Determine the [X, Y] coordinate at the center of the cell enclosing the given text.  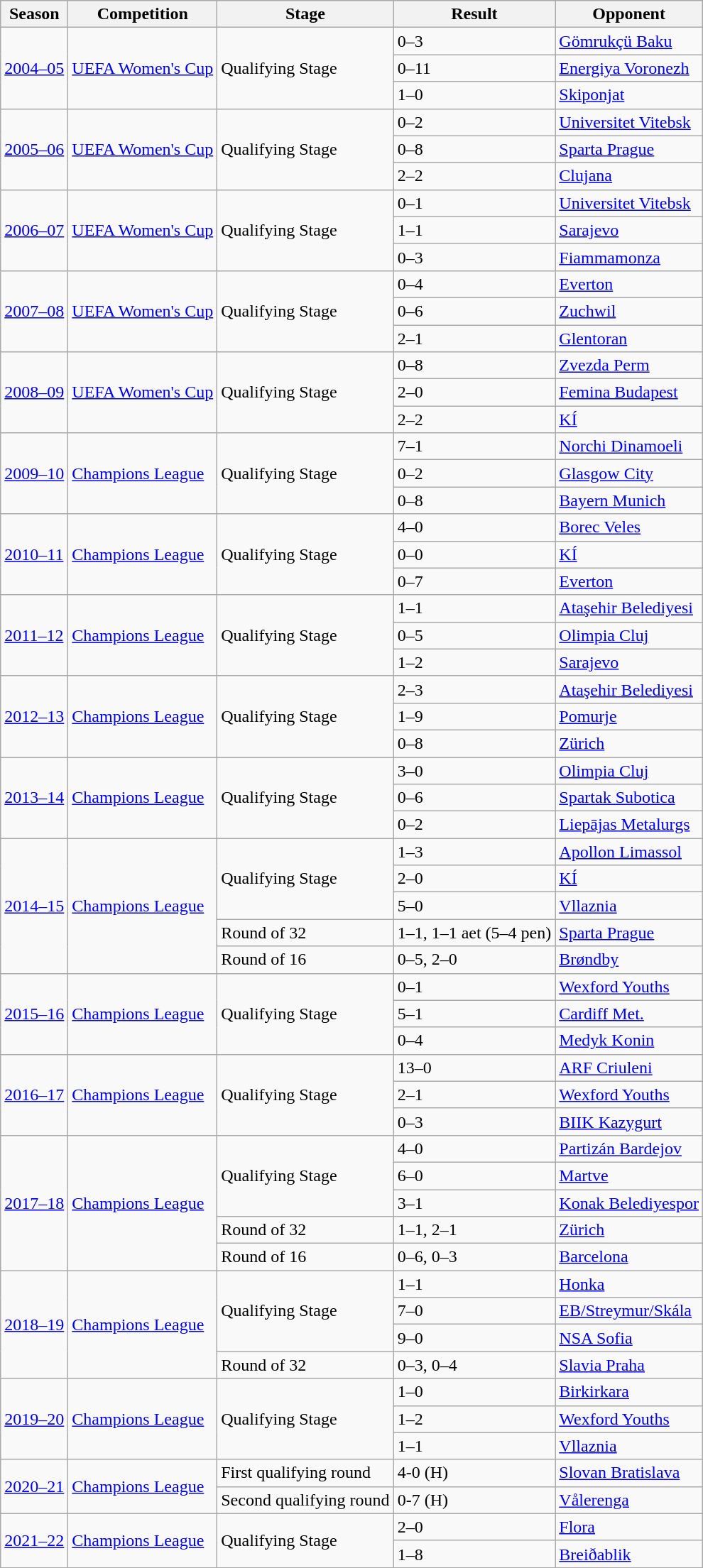
0–5 [474, 635]
2006–07 [34, 230]
Cardiff Met. [629, 1014]
5–1 [474, 1014]
Skiponjat [629, 95]
2020–21 [34, 1486]
Barcelona [629, 1257]
1–8 [474, 1554]
2011–12 [34, 635]
2016–17 [34, 1095]
Vålerenga [629, 1500]
0–5, 2–0 [474, 960]
2004–05 [34, 68]
Competition [143, 14]
9–0 [474, 1338]
ARF Criuleni [629, 1068]
2019–20 [34, 1419]
0–3, 0–4 [474, 1365]
Zvezda Perm [629, 366]
7–0 [474, 1311]
Femina Budapest [629, 393]
Clujana [629, 176]
Norchi Dinamoeli [629, 446]
1–3 [474, 852]
BIIK Kazygurt [629, 1122]
Second qualifying round [305, 1500]
Gömrukçü Baku [629, 41]
1–9 [474, 716]
Stage [305, 14]
Pomurje [629, 716]
Spartak Subotica [629, 798]
Honka [629, 1284]
2018–19 [34, 1325]
13–0 [474, 1068]
5–0 [474, 906]
0–0 [474, 554]
Season [34, 14]
Apollon Limassol [629, 852]
7–1 [474, 446]
2–3 [474, 689]
Slovan Bratislava [629, 1473]
Zuchwil [629, 311]
First qualifying round [305, 1473]
0-7 (H) [474, 1500]
4-0 (H) [474, 1473]
2013–14 [34, 797]
1–1, 1–1 aet (5–4 pen) [474, 933]
Konak Belediyespor [629, 1203]
Brøndby [629, 960]
Fiammamonza [629, 257]
2005–06 [34, 149]
Bayern Munich [629, 500]
2015–16 [34, 1014]
2021–22 [34, 1540]
Flora [629, 1527]
Result [474, 14]
Medyk Konin [629, 1041]
Borec Veles [629, 527]
0–6, 0–3 [474, 1257]
Breiðablik [629, 1554]
2017–18 [34, 1202]
Opponent [629, 14]
3–0 [474, 770]
Glasgow City [629, 473]
Liepājas Metalurgs [629, 825]
0–11 [474, 68]
Partizán Bardejov [629, 1148]
Martve [629, 1175]
Birkirkara [629, 1392]
NSA Sofia [629, 1338]
Slavia Praha [629, 1365]
EB/Streymur/Skála [629, 1311]
2014–15 [34, 906]
Energiya Voronezh [629, 68]
2007–08 [34, 311]
0–7 [474, 581]
2008–09 [34, 393]
2009–10 [34, 473]
6–0 [474, 1175]
1–1, 2–1 [474, 1230]
Glentoran [629, 339]
2012–13 [34, 716]
2010–11 [34, 554]
3–1 [474, 1203]
